Locate the cell with the specified text and output its (X, Y) center coordinate. 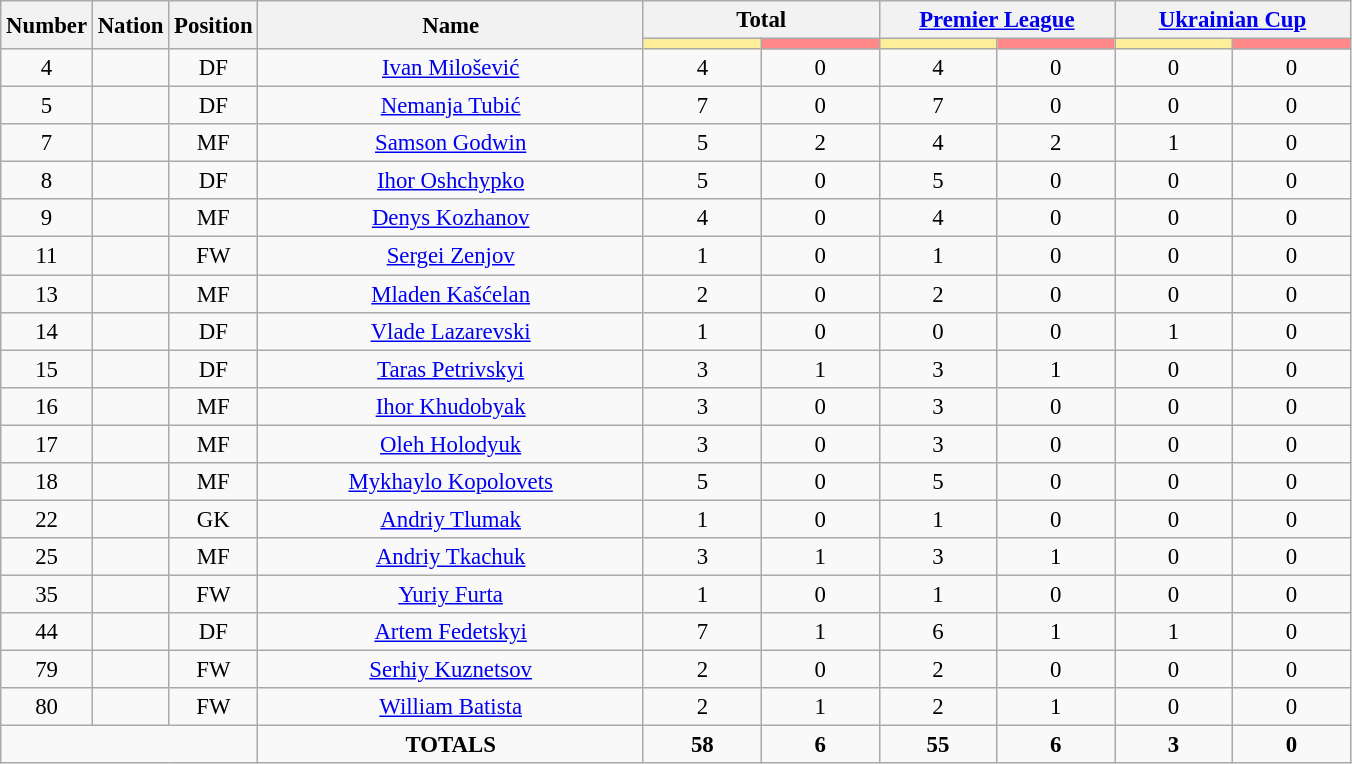
11 (47, 256)
15 (47, 369)
18 (47, 482)
8 (47, 181)
Sergei Zenjov (451, 256)
Andriy Tlumak (451, 519)
Taras Petrivskyi (451, 369)
Samson Godwin (451, 143)
Yuriy Furta (451, 594)
Oleh Holodyuk (451, 444)
Ihor Khudobyak (451, 406)
William Batista (451, 707)
Name (451, 25)
16 (47, 406)
Premier League (997, 20)
Nemanja Tubić (451, 106)
Ukrainian Cup (1233, 20)
Number (47, 25)
Vlade Lazarevski (451, 331)
TOTALS (451, 745)
13 (47, 294)
58 (702, 745)
Position (214, 25)
Denys Kozhanov (451, 219)
Andriy Tkachuk (451, 557)
GK (214, 519)
22 (47, 519)
79 (47, 670)
80 (47, 707)
Nation (130, 25)
Ihor Oshchypko (451, 181)
Total (761, 20)
35 (47, 594)
Mladen Kašćelan (451, 294)
Mykhaylo Kopolovets (451, 482)
14 (47, 331)
Artem Fedetskyi (451, 632)
55 (938, 745)
Ivan Milošević (451, 68)
44 (47, 632)
25 (47, 557)
9 (47, 219)
17 (47, 444)
Serhiy Kuznetsov (451, 670)
